Locate the cell with the specified text and output its (X, Y) center coordinate. 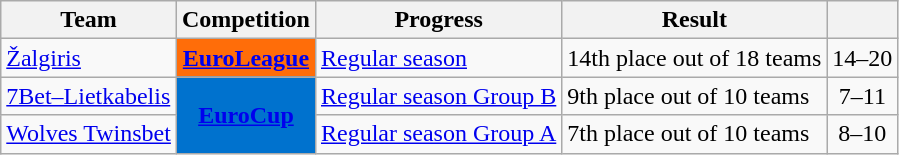
Progress (438, 20)
Regular season Group B (438, 96)
Competition (246, 20)
Wolves Twinsbet (89, 134)
EuroLeague (246, 58)
Team (89, 20)
Žalgiris (89, 58)
Result (694, 20)
9th place out of 10 teams (694, 96)
EuroCup (246, 115)
7–11 (862, 96)
7th place out of 10 teams (694, 134)
14–20 (862, 58)
7Bet–Lietkabelis (89, 96)
Regular season (438, 58)
8–10 (862, 134)
14th place out of 18 teams (694, 58)
Regular season Group A (438, 134)
